For the text-containing cell, return its midpoint in (X, Y) coordinate format. 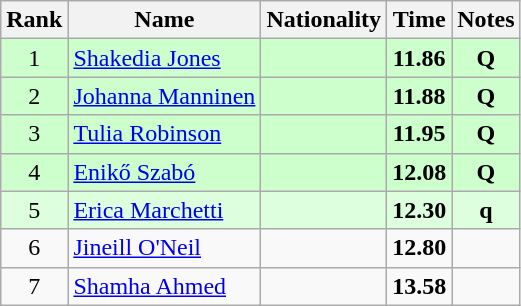
11.95 (420, 134)
6 (34, 248)
3 (34, 134)
12.08 (420, 172)
Notes (486, 20)
Shakedia Jones (164, 58)
Erica Marchetti (164, 210)
2 (34, 96)
7 (34, 286)
5 (34, 210)
Shamha Ahmed (164, 286)
Johanna Manninen (164, 96)
4 (34, 172)
12.30 (420, 210)
Enikő Szabó (164, 172)
q (486, 210)
13.58 (420, 286)
Nationality (324, 20)
11.86 (420, 58)
12.80 (420, 248)
Rank (34, 20)
Name (164, 20)
Tulia Robinson (164, 134)
11.88 (420, 96)
Time (420, 20)
Jineill O'Neil (164, 248)
1 (34, 58)
